Output the [x, y] coordinate of the center of the cell containing the given text.  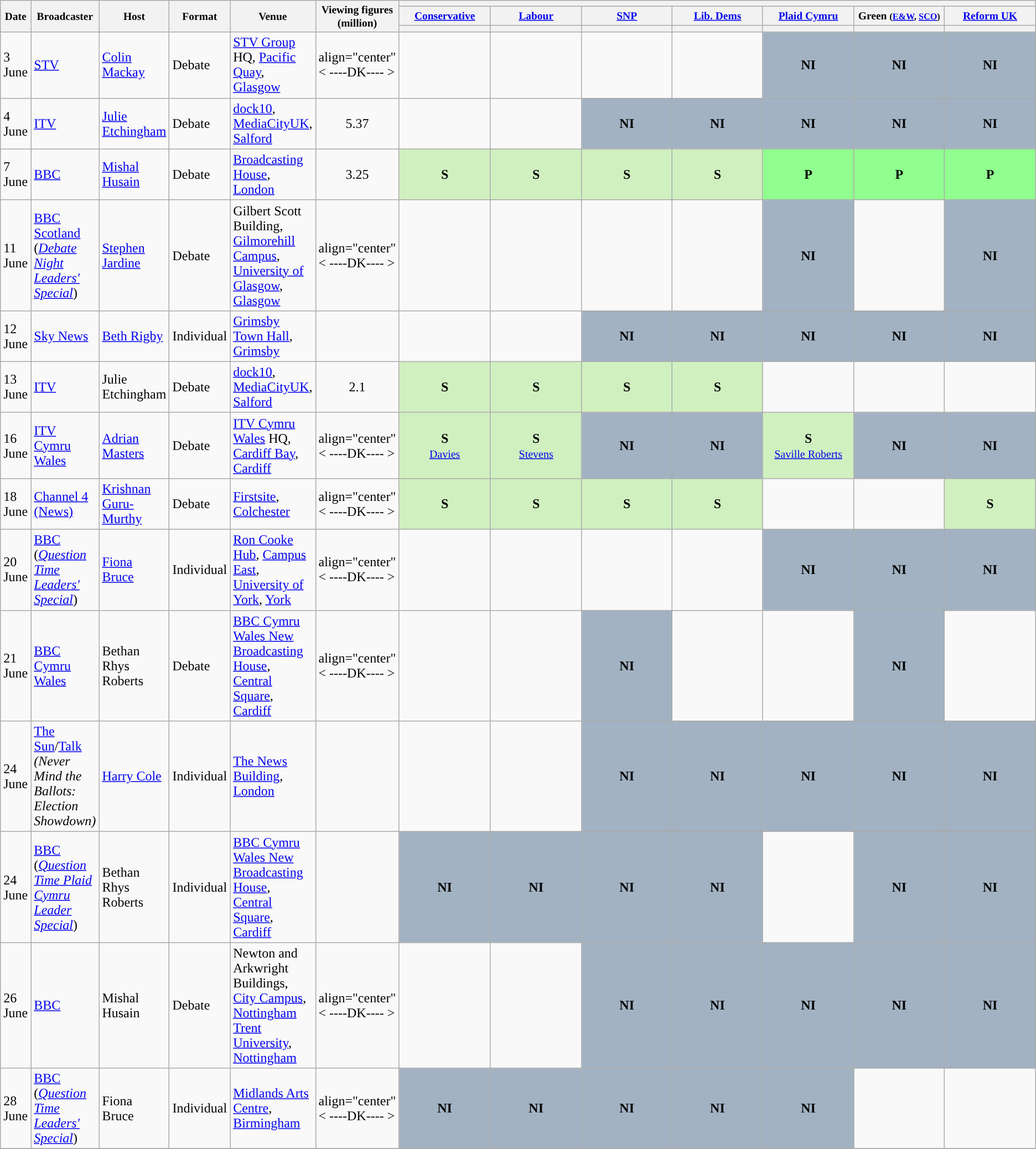
SSaville Roberts [808, 445]
Venue [273, 17]
Adrian Masters [134, 445]
BBC (Question Time Plaid Cymru Leader Special) [65, 887]
28 June [15, 1109]
Sky News [65, 336]
4 June [15, 123]
Labour [536, 16]
Viewing figures(million) [358, 17]
Host [134, 17]
STV Group HQ, Pacific Quay, Glasgow [273, 65]
Harry Cole [134, 777]
SDavies [445, 445]
Midlands Arts Centre, Birmingham [273, 1109]
Newton and Arkwright Buildings, City Campus, Nottingham Trent University, Nottingham [273, 1005]
Krishnan Guru-Murthy [134, 504]
21 June [15, 666]
The News Building, London [273, 777]
Ron Cooke Hub, Campus East, University of York, York [273, 570]
Format [200, 17]
13 June [15, 387]
ITV Cymru Wales HQ, Cardiff Bay, Cardiff [273, 445]
18 June [15, 504]
Grimsby Town Hall, Grimsby [273, 336]
Stephen Jardine [134, 255]
3.25 [358, 174]
SNP [627, 16]
16 June [15, 445]
ITV Cymru Wales [65, 445]
BBC Cymru Wales [65, 666]
Colin Mackay [134, 65]
12 June [15, 336]
Plaid Cymru [808, 16]
Date [15, 17]
SStevens [536, 445]
STV [65, 65]
Channel 4 (News) [65, 504]
Broadcaster [65, 17]
Lib. Dems [717, 16]
BBC Scotland (Debate Night Leaders' Special) [65, 255]
Broadcasting House, London [273, 174]
7 June [15, 174]
26 June [15, 1005]
Reform UK [990, 16]
2.1 [358, 387]
The Sun/Talk (Never Mind the Ballots: Election Showdown) [65, 777]
3 June [15, 65]
Firstsite, Colchester [273, 504]
Beth Rigby [134, 336]
11 June [15, 255]
Conservative [445, 16]
Gilbert Scott Building, Gilmorehill Campus, University of Glasgow, Glasgow [273, 255]
Green (E&W, SCO) [899, 16]
5.37 [358, 123]
20 June [15, 570]
